Find where the given text appears and provide that cell's center as (x, y) coordinate. 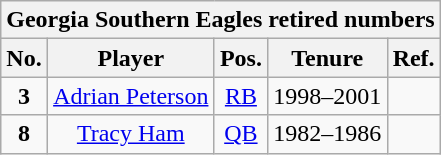
8 (24, 134)
Tenure (328, 58)
1998–2001 (328, 96)
Georgia Southern Eagles retired numbers (221, 20)
Adrian Peterson (130, 96)
QB (240, 134)
RB (240, 96)
Pos. (240, 58)
Player (130, 58)
Tracy Ham (130, 134)
No. (24, 58)
3 (24, 96)
Ref. (414, 58)
1982–1986 (328, 134)
